Identify which cell holds the provided text, then report its [X, Y] central coordinate. 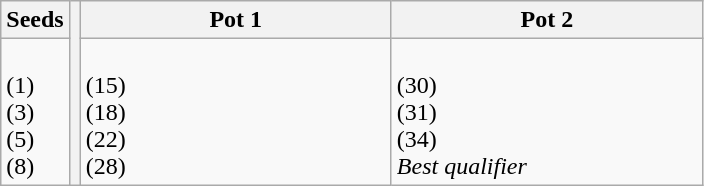
(30) (31) (34) Best qualifier [546, 112]
(15) (18) (22) (28) [236, 112]
Pot 2 [546, 20]
(1) (3) (5) (8) [35, 112]
Seeds [35, 20]
Pot 1 [236, 20]
